Return the (x, y) coordinate for the center point of the cell that contains the specified text.  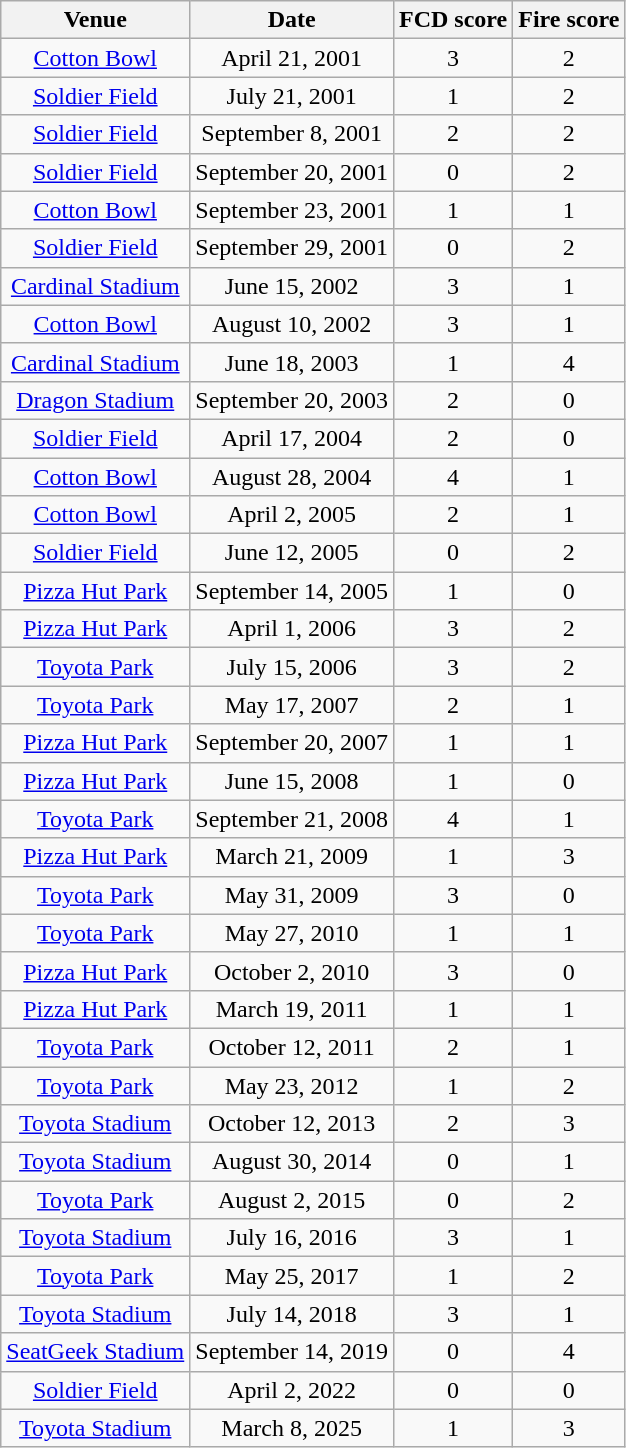
Venue (96, 20)
May 31, 2009 (292, 895)
SeatGeek Stadium (96, 1352)
July 21, 2001 (292, 96)
July 14, 2018 (292, 1314)
May 27, 2010 (292, 933)
April 17, 2004 (292, 438)
September 21, 2008 (292, 819)
May 17, 2007 (292, 705)
September 14, 2005 (292, 591)
September 20, 2007 (292, 743)
August 10, 2002 (292, 324)
April 2, 2005 (292, 515)
October 12, 2013 (292, 1124)
October 2, 2010 (292, 971)
August 2, 2015 (292, 1200)
June 12, 2005 (292, 553)
Date (292, 20)
September 20, 2001 (292, 172)
July 15, 2006 (292, 667)
September 20, 2003 (292, 400)
March 19, 2011 (292, 1009)
April 21, 2001 (292, 58)
September 23, 2001 (292, 210)
October 12, 2011 (292, 1047)
April 2, 2022 (292, 1390)
August 28, 2004 (292, 477)
Dragon Stadium (96, 400)
September 8, 2001 (292, 134)
March 8, 2025 (292, 1428)
FCD score (452, 20)
March 21, 2009 (292, 857)
June 15, 2008 (292, 781)
July 16, 2016 (292, 1238)
September 14, 2019 (292, 1352)
September 29, 2001 (292, 248)
August 30, 2014 (292, 1162)
June 15, 2002 (292, 286)
May 23, 2012 (292, 1085)
Fire score (569, 20)
May 25, 2017 (292, 1276)
April 1, 2006 (292, 629)
June 18, 2003 (292, 362)
